Output the [X, Y] coordinate of the center of the cell containing the given text.  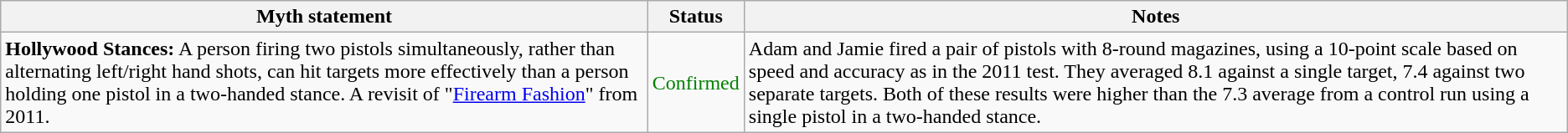
Status [695, 17]
Myth statement [324, 17]
Notes [1156, 17]
Confirmed [695, 82]
